Extract the [X, Y] coordinate from the center of the cell holding the provided text.  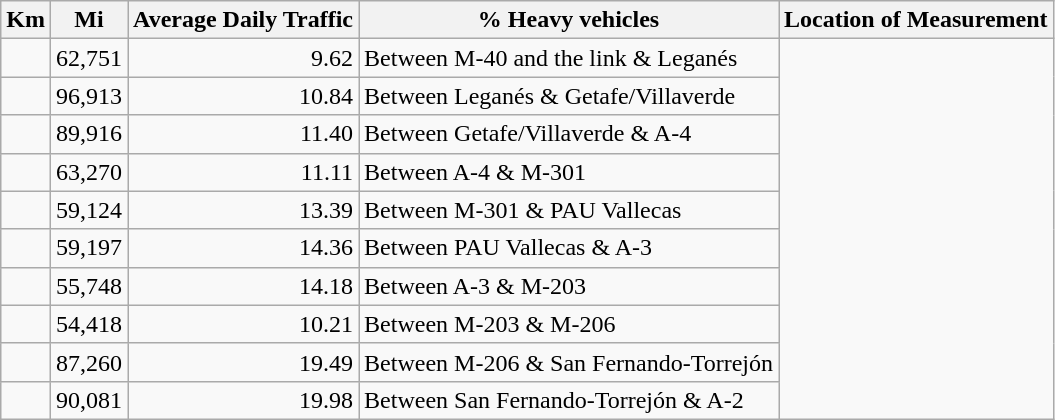
Between Getafe/Villaverde & A-4 [569, 134]
9.62 [244, 58]
Between M-40 and the link & Leganés [569, 58]
62,751 [88, 58]
% Heavy vehicles [569, 20]
Between M-203 & M-206 [569, 324]
14.36 [244, 248]
Location of Measurement [916, 20]
19.98 [244, 400]
54,418 [88, 324]
55,748 [88, 286]
59,124 [88, 210]
Km [26, 20]
96,913 [88, 96]
Mi [88, 20]
87,260 [88, 362]
63,270 [88, 172]
Average Daily Traffic [244, 20]
11.40 [244, 134]
11.11 [244, 172]
90,081 [88, 400]
89,916 [88, 134]
14.18 [244, 286]
10.84 [244, 96]
Between M-206 & San Fernando-Torrejón [569, 362]
Between PAU Vallecas & A-3 [569, 248]
59,197 [88, 248]
Between San Fernando-Torrejón & A-2 [569, 400]
Between M-301 & PAU Vallecas [569, 210]
Between A-4 & M-301 [569, 172]
13.39 [244, 210]
Between A-3 & M-203 [569, 286]
Between Leganés & Getafe/Villaverde [569, 96]
19.49 [244, 362]
10.21 [244, 324]
